From the cell containing the given text, extract its center point as (x, y) coordinate. 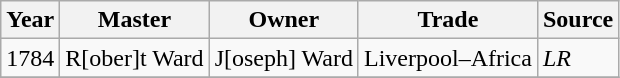
Liverpool–Africa (448, 58)
1784 (30, 58)
Year (30, 20)
Owner (284, 20)
R[ober]t Ward (134, 58)
J[oseph] Ward (284, 58)
LR (578, 58)
Source (578, 20)
Master (134, 20)
Trade (448, 20)
